Pinpoint the cell where the given text exists, returning its [x, y] midpoint coordinate. 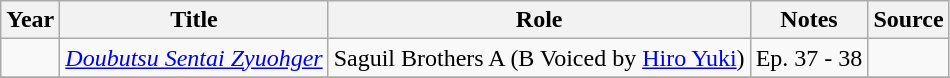
Year [30, 20]
Saguil Brothers A (B Voiced by Hiro Yuki) [539, 58]
Title [194, 20]
Ep. 37 - 38 [809, 58]
Source [908, 20]
Notes [809, 20]
Doubutsu Sentai Zyuohger [194, 58]
Role [539, 20]
